Find where the given text appears and provide that cell's center as (X, Y) coordinate. 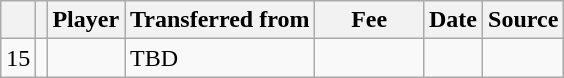
Player (86, 20)
15 (18, 58)
Fee (370, 20)
Source (524, 20)
Transferred from (220, 20)
TBD (220, 58)
Date (452, 20)
